Determine the [X, Y] coordinate at the center of the cell enclosing the given text.  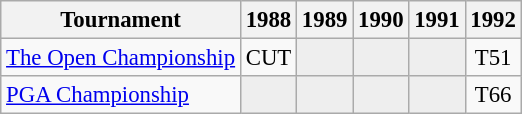
1990 [381, 20]
PGA Championship [121, 95]
1991 [437, 20]
1989 [325, 20]
T51 [493, 58]
CUT [268, 58]
The Open Championship [121, 58]
1992 [493, 20]
T66 [493, 95]
1988 [268, 20]
Tournament [121, 20]
